Find where the given text appears and provide that cell's center as (X, Y) coordinate. 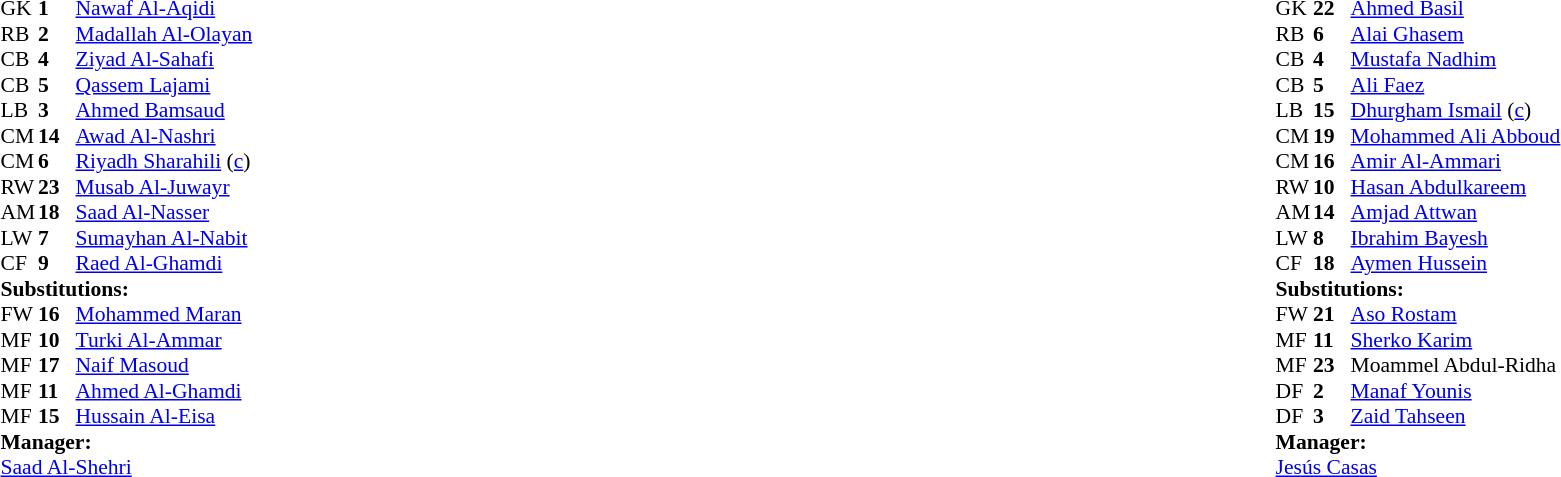
Hasan Abdulkareem (1456, 187)
Qassem Lajami (164, 85)
8 (1332, 238)
Moammel Abdul-Ridha (1456, 365)
Mustafa Nadhim (1456, 59)
17 (57, 365)
Sumayhan Al-Nabit (164, 238)
Sherko Karim (1456, 340)
Mohammed Ali Abboud (1456, 136)
Riyadh Sharahili (c) (164, 161)
Aymen Hussein (1456, 263)
Mohammed Maran (164, 315)
Ahmed Bamsaud (164, 111)
Amir Al-Ammari (1456, 161)
Alai Ghasem (1456, 34)
Ahmed Al-Ghamdi (164, 391)
Madallah Al-Olayan (164, 34)
Awad Al-Nashri (164, 136)
Ali Faez (1456, 85)
Aso Rostam (1456, 315)
Ziyad Al-Sahafi (164, 59)
Saad Al-Nasser (164, 213)
Musab Al-Juwayr (164, 187)
19 (1332, 136)
Manaf Younis (1456, 391)
Raed Al-Ghamdi (164, 263)
Amjad Attwan (1456, 213)
21 (1332, 315)
9 (57, 263)
Naif Masoud (164, 365)
Zaid Tahseen (1456, 417)
7 (57, 238)
Ibrahim Bayesh (1456, 238)
Turki Al-Ammar (164, 340)
Dhurgham Ismail (c) (1456, 111)
Hussain Al-Eisa (164, 417)
